Scan for the cell matching the given text and deliver its [x, y] coordinate at center. 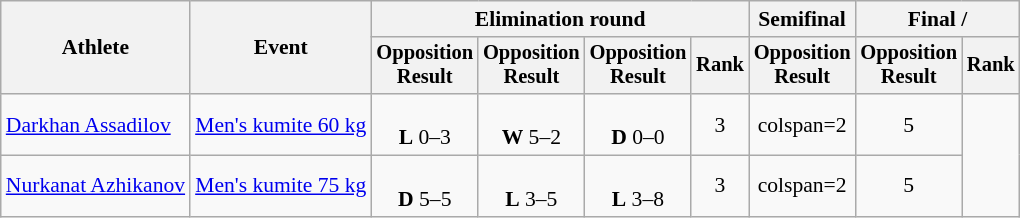
D 0–0 [638, 124]
L 3–8 [638, 186]
Final / [937, 19]
Men's kumite 60 kg [280, 124]
W 5–2 [532, 124]
Men's kumite 75 kg [280, 186]
Athlete [96, 48]
Event [280, 48]
L 3–5 [532, 186]
D 5–5 [424, 186]
Nurkanat Azhikanov [96, 186]
Darkhan Assadilov [96, 124]
Semifinal [802, 19]
Elimination round [560, 19]
L 0–3 [424, 124]
